Find where the given text appears and provide that cell's center as (x, y) coordinate. 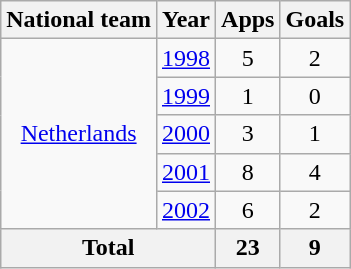
2001 (186, 172)
3 (248, 134)
1998 (186, 58)
4 (315, 172)
1999 (186, 96)
Year (186, 20)
0 (315, 96)
9 (315, 248)
2000 (186, 134)
Total (108, 248)
5 (248, 58)
6 (248, 210)
2002 (186, 210)
23 (248, 248)
Netherlands (79, 134)
Apps (248, 20)
8 (248, 172)
National team (79, 20)
Goals (315, 20)
